For the text-containing cell, return its midpoint in (X, Y) coordinate format. 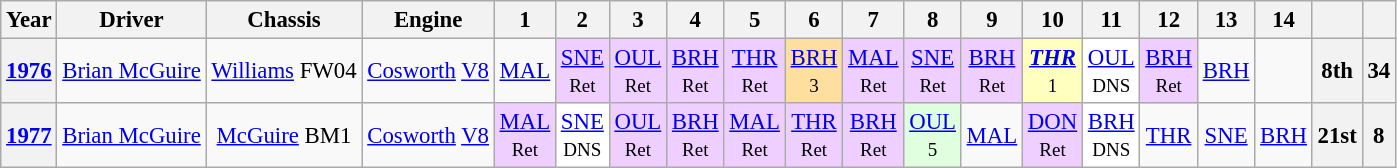
Engine (428, 20)
5 (754, 20)
1977 (29, 136)
THR1 (1053, 72)
34 (1378, 72)
8th (1337, 72)
3 (638, 20)
THR (1168, 136)
11 (1110, 20)
BRHDNS (1110, 136)
OUL5 (932, 136)
10 (1053, 20)
12 (1168, 20)
McGuire BM1 (284, 136)
1976 (29, 72)
Driver (132, 20)
21st (1337, 136)
7 (874, 20)
Williams FW04 (284, 72)
SNE (1226, 136)
Year (29, 20)
DONRet (1053, 136)
4 (696, 20)
2 (582, 20)
14 (1284, 20)
BRH3 (814, 72)
9 (992, 20)
1 (524, 20)
Chassis (284, 20)
6 (814, 20)
SNEDNS (582, 136)
OULDNS (1110, 72)
13 (1226, 20)
